Find where the given text appears and provide that cell's center as (X, Y) coordinate. 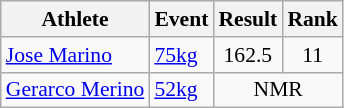
Rank (312, 19)
NMR (278, 90)
Jose Marino (76, 55)
162.5 (248, 55)
52kg (181, 90)
11 (312, 55)
Athlete (76, 19)
Gerarco Merino (76, 90)
75kg (181, 55)
Result (248, 19)
Event (181, 19)
